Extract the [x, y] coordinate from the center of the cell holding the provided text.  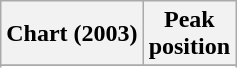
Chart (2003) [72, 34]
Peakposition [189, 34]
